Provide the (x, y) coordinate of the cell's center where the given text is located.  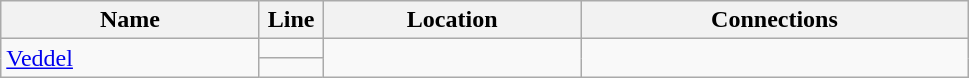
Name (130, 20)
Location (452, 20)
Veddel (130, 58)
Line (291, 20)
Connections (774, 20)
